Return the [x, y] coordinate for the center point of the cell that contains the specified text.  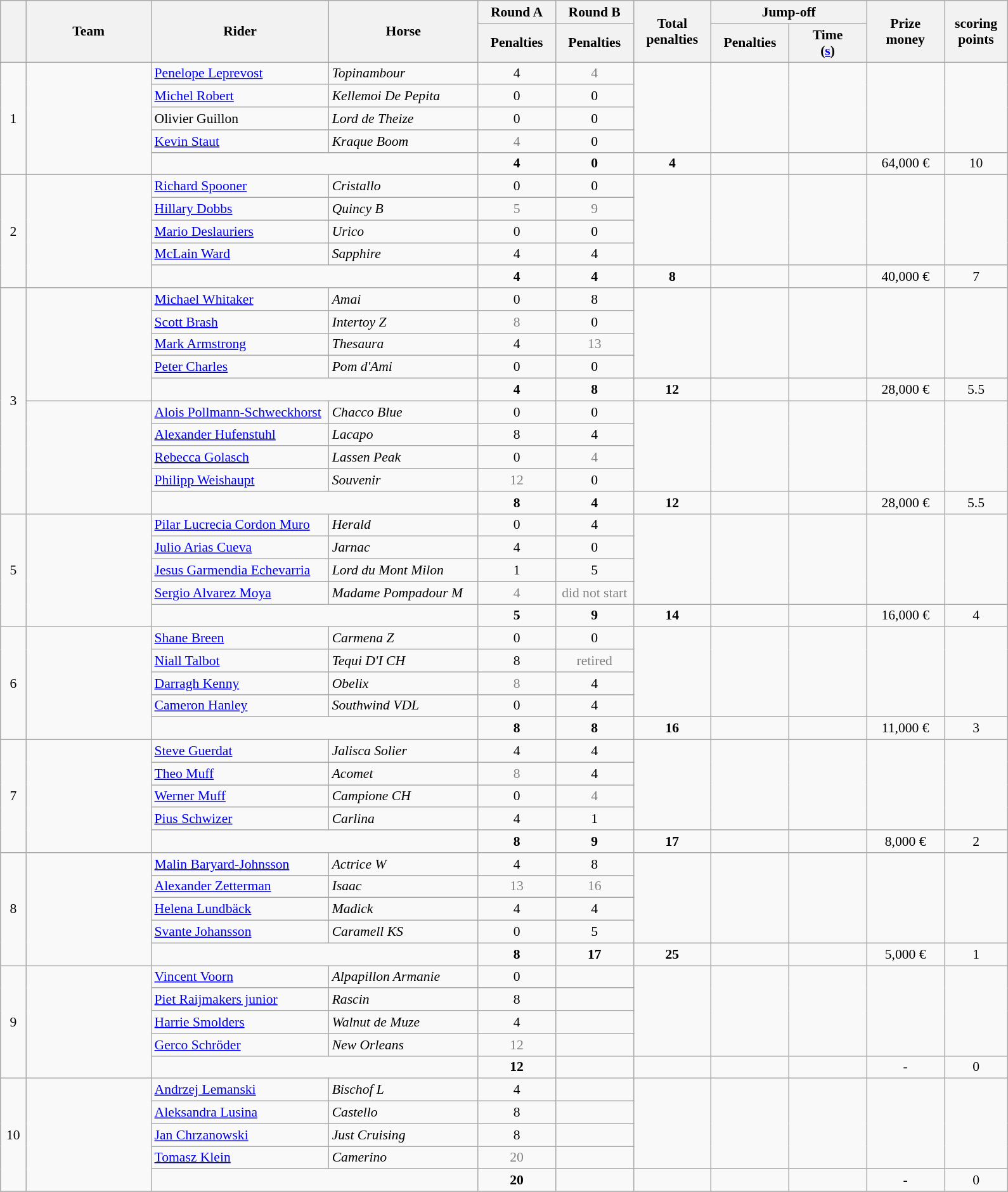
Chacco Blue [403, 412]
Herald [403, 525]
Walnut de Muze [403, 1022]
Carmena Z [403, 638]
Just Cruising [403, 1135]
Rider [240, 32]
Shane Breen [240, 638]
Harrie Smolders [240, 1022]
Lord de Theize [403, 119]
Sapphire [403, 254]
Jesus Garmendia Echevarria [240, 571]
Pilar Lucrecia Cordon Muro [240, 525]
Bischof L [403, 1090]
Steve Guerdat [240, 751]
Aleksandra Lusina [240, 1113]
Topinambour [403, 74]
Quincy B [403, 209]
did not start [595, 593]
Alpapillon Armanie [403, 977]
Carlina [403, 819]
Prizemoney [905, 32]
6 [13, 683]
Malin Baryard-Johnsson [240, 864]
Round A [517, 12]
Olivier Guillon [240, 119]
Gerco Schröder [240, 1045]
Jan Chrzanowski [240, 1135]
Time(s) [828, 43]
Tequi D'I CH [403, 661]
Horse [403, 32]
scoringpoints [976, 32]
Michael Whitaker [240, 299]
Pom d'Ami [403, 367]
Jump-off [789, 12]
Andrzej Lemanski [240, 1090]
Alois Pollmann-Schweckhorst [240, 412]
Pius Schwizer [240, 819]
New Orleans [403, 1045]
Caramell KS [403, 932]
Alexander Zetterman [240, 886]
Michel Robert [240, 96]
Thesaura [403, 344]
Kraque Boom [403, 141]
Hillary Dobbs [240, 209]
Julio Arias Cueva [240, 548]
Sergio Alvarez Moya [240, 593]
Camerino [403, 1158]
Jalisca Solier [403, 751]
Helena Lundbäck [240, 909]
Madick [403, 909]
Jarnac [403, 548]
Isaac [403, 886]
Rascin [403, 1000]
Souvenir [403, 480]
Total penalties [672, 32]
25 [672, 954]
McLain Ward [240, 254]
Obelix [403, 683]
Actrice W [403, 864]
Niall Talbot [240, 661]
Mark Armstrong [240, 344]
Philipp Weishaupt [240, 480]
8,000 € [905, 841]
Werner Muff [240, 796]
Urico [403, 231]
Scott Brash [240, 322]
Acomet [403, 774]
Lord du Mont Milon [403, 571]
11,000 € [905, 729]
Southwind VDL [403, 706]
Lassen Peak [403, 458]
14 [672, 616]
Cameron Hanley [240, 706]
5,000 € [905, 954]
retired [595, 661]
Castello [403, 1113]
Peter Charles [240, 367]
Richard Spooner [240, 186]
Rebecca Golasch [240, 458]
Svante Johansson [240, 932]
40,000 € [905, 277]
Vincent Voorn [240, 977]
Tomasz Klein [240, 1158]
Campione CH [403, 796]
Theo Muff [240, 774]
Kellemoi De Pepita [403, 96]
Penelope Leprevost [240, 74]
Amai [403, 299]
Mario Deslauriers [240, 231]
64,000 € [905, 164]
Alexander Hufenstuhl [240, 435]
Piet Raijmakers junior [240, 1000]
Team [89, 32]
Madame Pompadour M [403, 593]
16,000 € [905, 616]
Kevin Staut [240, 141]
Intertoy Z [403, 322]
Lacapo [403, 435]
Cristallo [403, 186]
Round B [595, 12]
Darragh Kenny [240, 683]
